Pinpoint the cell where the given text exists, returning its (X, Y) midpoint coordinate. 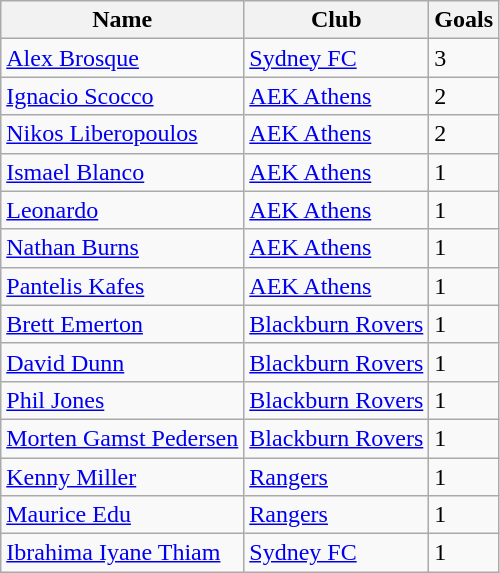
Club (336, 20)
Leonardo (122, 210)
Ibrahima Iyane Thiam (122, 553)
Maurice Edu (122, 515)
Name (122, 20)
Ismael Blanco (122, 172)
Nikos Liberopoulos (122, 134)
Phil Jones (122, 400)
3 (464, 58)
Kenny Miller (122, 477)
Pantelis Kafes (122, 286)
David Dunn (122, 362)
Ignacio Scocco (122, 96)
Alex Brosque (122, 58)
Brett Emerton (122, 324)
Morten Gamst Pedersen (122, 438)
Nathan Burns (122, 248)
Goals (464, 20)
